Capture the cell that displays the provided text and extract its (X, Y) central coordinate. 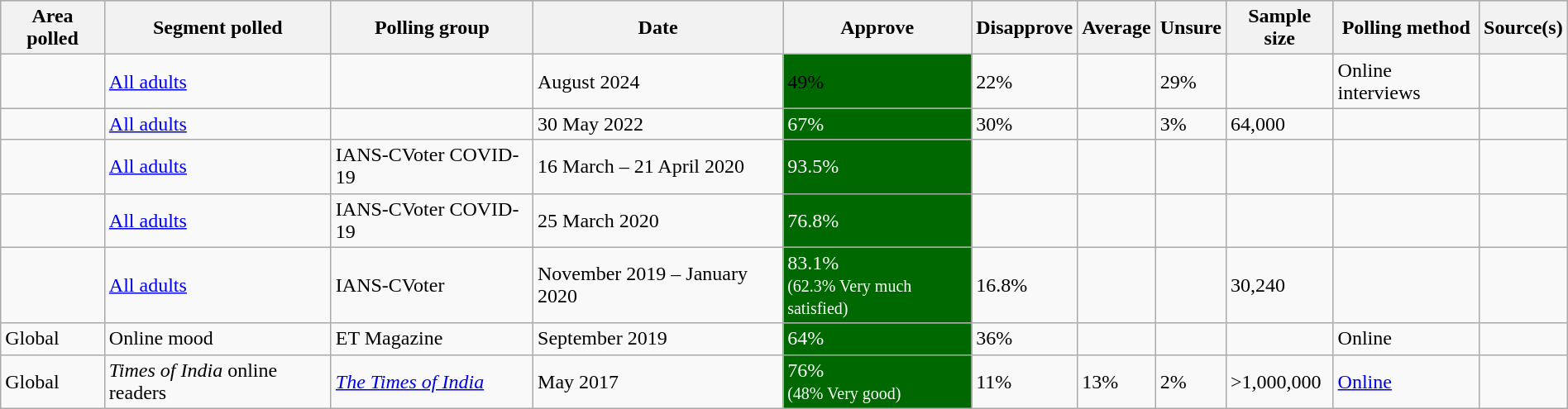
30,240 (1279, 285)
Segment polled (218, 28)
ET Magazine (432, 339)
Unsure (1191, 28)
67% (877, 124)
Online interviews (1406, 81)
The Times of India (432, 382)
3% (1191, 124)
83.1%(62.3% Very much satisfied) (877, 285)
49% (877, 81)
36% (1025, 339)
August 2024 (658, 81)
Average (1116, 28)
Disapprove (1025, 28)
93.5% (877, 167)
November 2019 – January 2020 (658, 285)
22% (1025, 81)
Approve (877, 28)
Online mood (218, 339)
29% (1191, 81)
16.8% (1025, 285)
Times of India online readers (218, 382)
September 2019 (658, 339)
64% (877, 339)
May 2017 (658, 382)
64,000 (1279, 124)
16 March – 21 April 2020 (658, 167)
Polling group (432, 28)
>1,000,000 (1279, 382)
25 March 2020 (658, 220)
76%(48% Very good) (877, 382)
11% (1025, 382)
Date (658, 28)
2% (1191, 382)
76.8% (877, 220)
Source(s) (1523, 28)
Sample size (1279, 28)
Area polled (53, 28)
30 May 2022 (658, 124)
IANS-CVoter (432, 285)
Polling method (1406, 28)
30% (1025, 124)
13% (1116, 382)
